Extract the [X, Y] coordinate from the center of the cell holding the provided text.  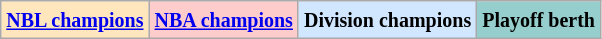
Division champions [387, 20]
Playoff berth [539, 20]
NBA champions [224, 20]
NBL champions [75, 20]
